Identify which cell holds the provided text, then report its (X, Y) central coordinate. 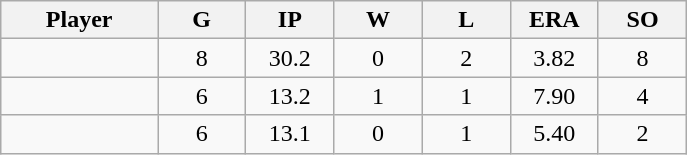
13.1 (290, 134)
Player (80, 20)
4 (642, 96)
5.40 (554, 134)
30.2 (290, 58)
W (378, 20)
IP (290, 20)
7.90 (554, 96)
ERA (554, 20)
13.2 (290, 96)
G (202, 20)
SO (642, 20)
3.82 (554, 58)
L (466, 20)
